For the text-containing cell, return its midpoint in (x, y) coordinate format. 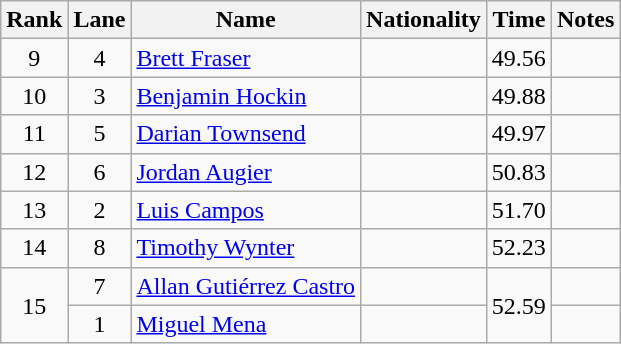
49.97 (518, 134)
Benjamin Hockin (246, 96)
51.70 (518, 210)
Name (246, 20)
Timothy Wynter (246, 248)
Time (518, 20)
Lane (100, 20)
6 (100, 172)
49.56 (518, 58)
Rank (34, 20)
50.83 (518, 172)
Luis Campos (246, 210)
Darian Townsend (246, 134)
Nationality (424, 20)
12 (34, 172)
13 (34, 210)
15 (34, 305)
52.59 (518, 305)
1 (100, 324)
Notes (585, 20)
2 (100, 210)
11 (34, 134)
Miguel Mena (246, 324)
7 (100, 286)
14 (34, 248)
3 (100, 96)
9 (34, 58)
Allan Gutiérrez Castro (246, 286)
49.88 (518, 96)
Brett Fraser (246, 58)
52.23 (518, 248)
Jordan Augier (246, 172)
4 (100, 58)
8 (100, 248)
5 (100, 134)
10 (34, 96)
